Determine the (x, y) coordinate at the center of the cell enclosing the given text.  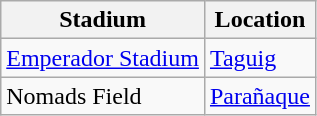
Nomads Field (103, 96)
Location (260, 20)
Parañaque (260, 96)
Emperador Stadium (103, 58)
Stadium (103, 20)
Taguig (260, 58)
